Detect which cell encompasses the target text, then output its (x, y) center coordinate. 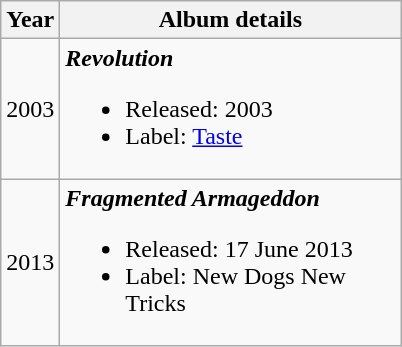
Year (30, 20)
2003 (30, 109)
RevolutionReleased: 2003Label: Taste (230, 109)
2013 (30, 262)
Album details (230, 20)
Fragmented ArmageddonReleased: 17 June 2013Label: New Dogs New Tricks (230, 262)
